For the text-containing cell, return its midpoint in (X, Y) coordinate format. 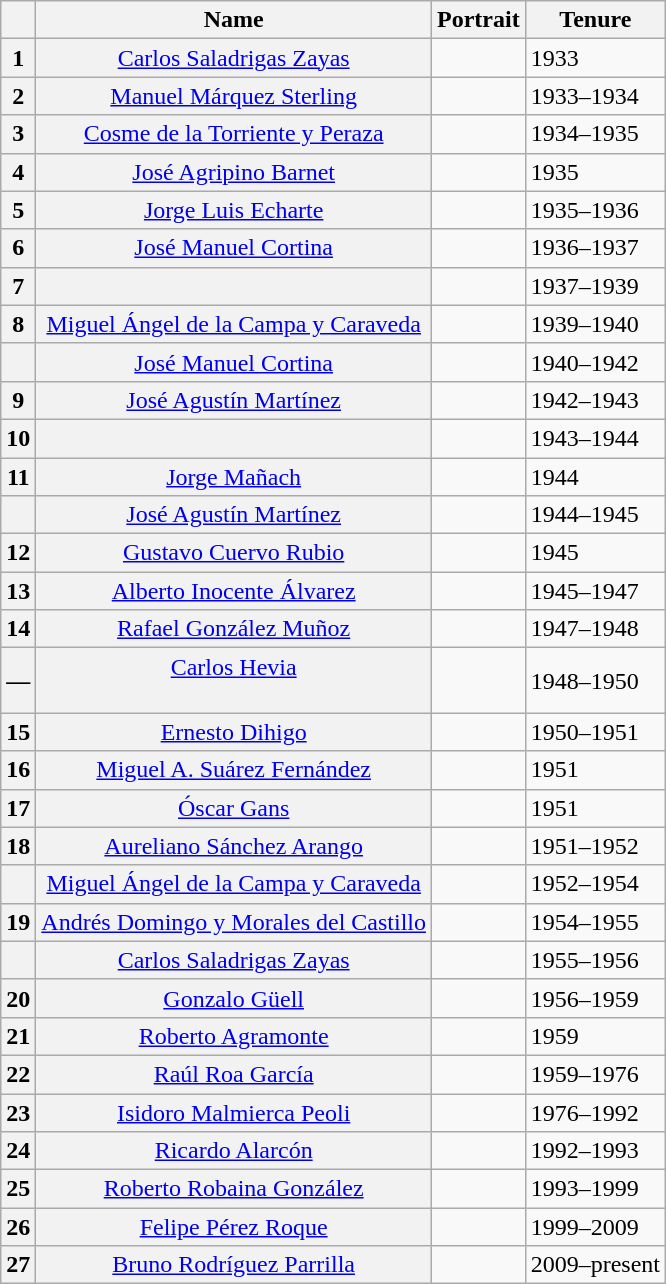
1992–1993 (595, 1151)
Isidoro Malmierca Peoli (234, 1113)
Felipe Pérez Roque (234, 1227)
26 (18, 1227)
2009–present (595, 1265)
1933–1934 (595, 96)
25 (18, 1189)
1945 (595, 553)
1933 (595, 58)
20 (18, 998)
Aureliano Sánchez Arango (234, 846)
1942–1943 (595, 400)
1944 (595, 477)
1935–1936 (595, 210)
Portrait (479, 20)
1940–1942 (595, 362)
Jorge Mañach (234, 477)
23 (18, 1113)
1935 (595, 172)
Gonzalo Güell (234, 998)
14 (18, 629)
Andrés Domingo y Morales del Castillo (234, 922)
17 (18, 808)
2 (18, 96)
1934–1935 (595, 134)
1947–1948 (595, 629)
1943–1944 (595, 438)
1999–2009 (595, 1227)
8 (18, 324)
Cosme de la Torriente y Peraza (234, 134)
1950–1951 (595, 732)
1 (18, 58)
5 (18, 210)
11 (18, 477)
1976–1992 (595, 1113)
1936–1937 (595, 248)
13 (18, 591)
3 (18, 134)
1993–1999 (595, 1189)
9 (18, 400)
1959–1976 (595, 1074)
1937–1939 (595, 286)
27 (18, 1265)
Roberto Agramonte (234, 1036)
1952–1954 (595, 884)
7 (18, 286)
1948–1950 (595, 680)
José Agripino Barnet (234, 172)
24 (18, 1151)
15 (18, 732)
21 (18, 1036)
1955–1956 (595, 960)
Carlos Hevia (234, 680)
Rafael González Muñoz (234, 629)
Raúl Roa García (234, 1074)
Roberto Robaina González (234, 1189)
Name (234, 20)
1951–1952 (595, 846)
Jorge Luis Echarte (234, 210)
1954–1955 (595, 922)
Óscar Gans (234, 808)
6 (18, 248)
10 (18, 438)
Ricardo Alarcón (234, 1151)
— (18, 680)
1944–1945 (595, 515)
4 (18, 172)
19 (18, 922)
Alberto Inocente Álvarez (234, 591)
16 (18, 770)
1956–1959 (595, 998)
1959 (595, 1036)
Bruno Rodríguez Parrilla (234, 1265)
Manuel Márquez Sterling (234, 96)
18 (18, 846)
Miguel A. Suárez Fernández (234, 770)
22 (18, 1074)
1945–1947 (595, 591)
Ernesto Dihigo (234, 732)
1939–1940 (595, 324)
Gustavo Cuervo Rubio (234, 553)
Tenure (595, 20)
12 (18, 553)
